For the text-containing cell, return its midpoint in (x, y) coordinate format. 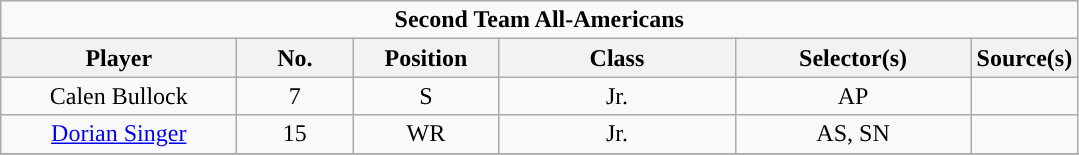
S (426, 96)
Position (426, 58)
Player (119, 58)
Calen Bullock (119, 96)
AS, SN (853, 134)
Selector(s) (853, 58)
No. (295, 58)
Dorian Singer (119, 134)
AP (853, 96)
Class (617, 58)
Second Team All-Americans (540, 20)
WR (426, 134)
7 (295, 96)
Source(s) (1024, 58)
15 (295, 134)
